Find where the given text appears and provide that cell's center as (X, Y) coordinate. 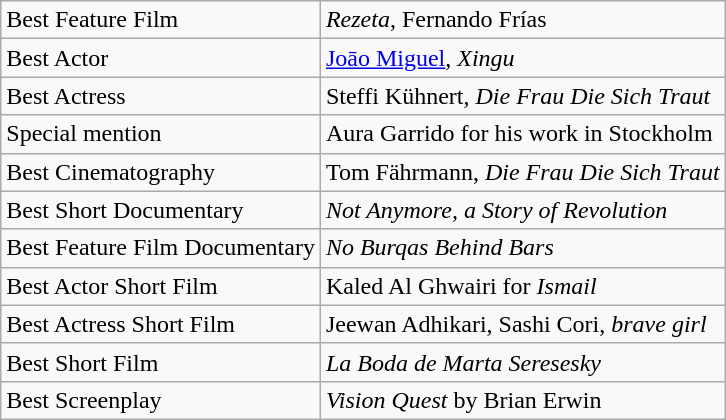
Best Actor (161, 58)
Best Actor Short Film (161, 286)
Best Feature Film Documentary (161, 248)
Best Actress (161, 96)
Best Feature Film (161, 20)
Special mention (161, 134)
Joāo Miguel, Xingu (522, 58)
Kaled Al Ghwairi for Ismail (522, 286)
Vision Quest by Brian Erwin (522, 400)
La Boda de Marta Seresesky (522, 362)
Tom Fährmann, Die Frau Die Sich Traut (522, 172)
Best Short Film (161, 362)
No Burqas Behind Bars (522, 248)
Rezeta, Fernando Frías (522, 20)
Aura Garrido for his work in Stockholm (522, 134)
Best Screenplay (161, 400)
Best Short Documentary (161, 210)
Best Cinematography (161, 172)
Best Actress Short Film (161, 324)
Jeewan Adhikari, Sashi Cori, brave girl (522, 324)
Steffi Kühnert, Die Frau Die Sich Traut (522, 96)
Not Anymore, a Story of Revolution (522, 210)
